Return [x, y] of the center of cell containing provided text 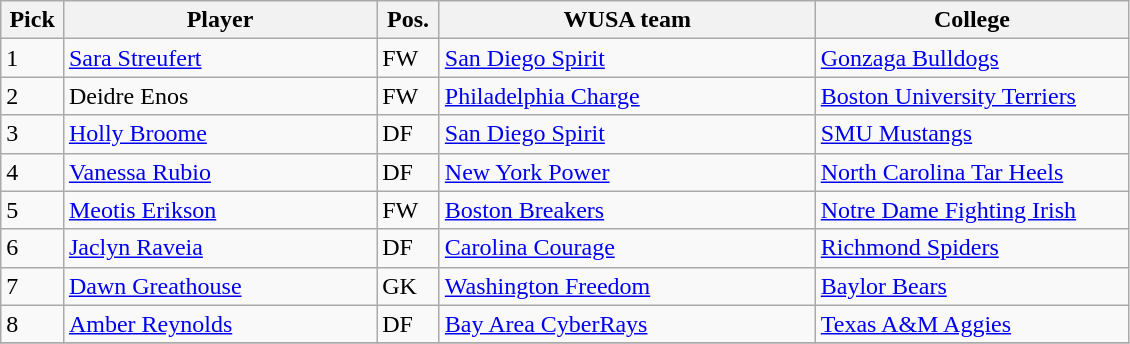
Meotis Erikson [220, 210]
Player [220, 20]
Texas A&M Aggies [972, 324]
4 [32, 172]
2 [32, 96]
Notre Dame Fighting Irish [972, 210]
Richmond Spiders [972, 248]
Pick [32, 20]
Sara Streufert [220, 58]
Deidre Enos [220, 96]
Philadelphia Charge [627, 96]
Vanessa Rubio [220, 172]
Gonzaga Bulldogs [972, 58]
8 [32, 324]
Amber Reynolds [220, 324]
Holly Broome [220, 134]
Washington Freedom [627, 286]
Baylor Bears [972, 286]
6 [32, 248]
GK [408, 286]
Dawn Greathouse [220, 286]
7 [32, 286]
College [972, 20]
1 [32, 58]
Pos. [408, 20]
Boston Breakers [627, 210]
Boston University Terriers [972, 96]
Carolina Courage [627, 248]
3 [32, 134]
North Carolina Tar Heels [972, 172]
SMU Mustangs [972, 134]
5 [32, 210]
New York Power [627, 172]
WUSA team [627, 20]
Jaclyn Raveia [220, 248]
Bay Area CyberRays [627, 324]
